Capture the cell that displays the provided text and extract its (x, y) central coordinate. 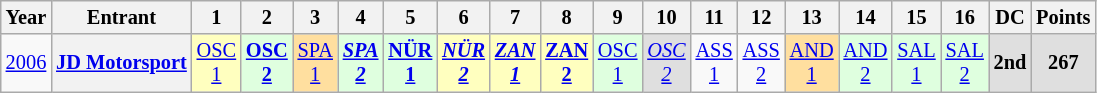
10 (666, 17)
SPA2 (361, 63)
DC (1010, 17)
7 (515, 17)
15 (916, 17)
13 (812, 17)
ZAN1 (515, 63)
JD Motorsport (121, 63)
2006 (26, 63)
NÜR1 (410, 63)
9 (618, 17)
ASS1 (714, 63)
NÜR2 (464, 63)
2nd (1010, 63)
AND1 (812, 63)
SAL1 (916, 63)
14 (866, 17)
4 (361, 17)
ZAN2 (566, 63)
Points (1063, 17)
Year (26, 17)
SAL2 (965, 63)
16 (965, 17)
267 (1063, 63)
1 (216, 17)
Entrant (121, 17)
ASS2 (762, 63)
6 (464, 17)
8 (566, 17)
3 (316, 17)
SPA1 (316, 63)
AND2 (866, 63)
2 (267, 17)
12 (762, 17)
5 (410, 17)
11 (714, 17)
